For the text-containing cell, return its midpoint in [x, y] coordinate format. 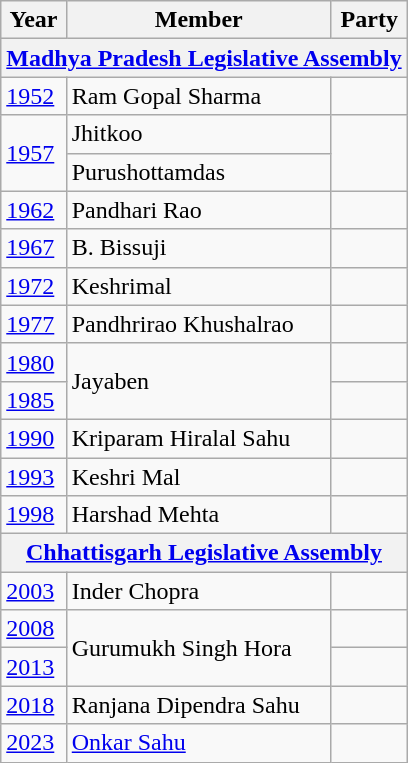
Onkar Sahu [198, 743]
Pandhrirao Khushalrao [198, 324]
1957 [34, 153]
Jayaben [198, 381]
Ram Gopal Sharma [198, 96]
1967 [34, 248]
1985 [34, 400]
Purushottamdas [198, 172]
Jhitkoo [198, 134]
2018 [34, 705]
Party [369, 20]
Inder Chopra [198, 591]
2023 [34, 743]
1962 [34, 210]
Pandhari Rao [198, 210]
1993 [34, 477]
Kriparam Hiralal Sahu [198, 438]
1972 [34, 286]
2008 [34, 629]
1990 [34, 438]
Madhya Pradesh Legislative Assembly [204, 58]
Gurumukh Singh Hora [198, 648]
1998 [34, 515]
Keshrimal [198, 286]
1980 [34, 362]
B. Bissuji [198, 248]
2003 [34, 591]
Ranjana Dipendra Sahu [198, 705]
Harshad Mehta [198, 515]
Chhattisgarh Legislative Assembly [204, 553]
Keshri Mal [198, 477]
2013 [34, 667]
1977 [34, 324]
Member [198, 20]
1952 [34, 96]
Year [34, 20]
